Scan for the cell matching the given text and deliver its (X, Y) coordinate at center. 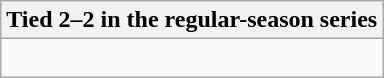
Tied 2–2 in the regular-season series (192, 20)
